Search for the cell housing the specified text and yield its (X, Y) center coordinate. 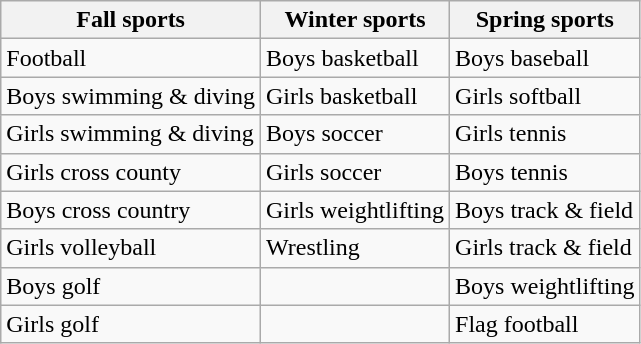
Winter sports (356, 20)
Spring sports (545, 20)
Boys soccer (356, 134)
Flag football (545, 324)
Wrestling (356, 248)
Girls volleyball (131, 248)
Boys basketball (356, 58)
Boys tennis (545, 172)
Boys cross country (131, 210)
Girls softball (545, 96)
Girls tennis (545, 134)
Girls cross county (131, 172)
Girls golf (131, 324)
Girls swimming & diving (131, 134)
Girls soccer (356, 172)
Fall sports (131, 20)
Boys golf (131, 286)
Girls basketball (356, 96)
Girls track & field (545, 248)
Boys weightlifting (545, 286)
Boys swimming & diving (131, 96)
Girls weightlifting (356, 210)
Boys baseball (545, 58)
Boys track & field (545, 210)
Football (131, 58)
